Capture the cell that displays the provided text and extract its (X, Y) central coordinate. 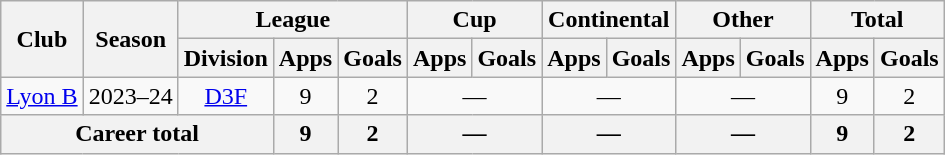
Other (743, 20)
Lyon B (42, 96)
League (292, 20)
2023–24 (130, 96)
Career total (138, 134)
D3F (226, 96)
Continental (609, 20)
Division (226, 58)
Total (877, 20)
Club (42, 39)
Cup (474, 20)
Season (130, 39)
